Locate the cell with the specified text and output its [X, Y] center coordinate. 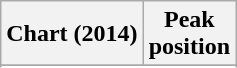
Chart (2014) [72, 34]
Peakposition [189, 34]
